Find where the given text appears and provide that cell's center as (X, Y) coordinate. 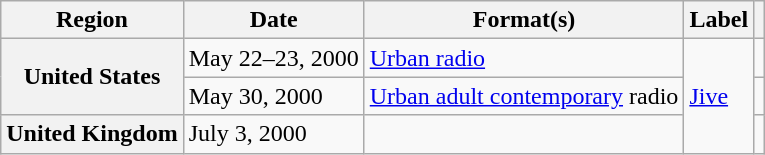
Urban adult contemporary radio (524, 96)
Region (92, 20)
May 30, 2000 (274, 96)
Label (719, 20)
Date (274, 20)
Jive (719, 96)
United States (92, 77)
May 22–23, 2000 (274, 58)
Urban radio (524, 58)
July 3, 2000 (274, 134)
Format(s) (524, 20)
United Kingdom (92, 134)
